Provide the (x, y) coordinate of the cell's center where the given text is located.  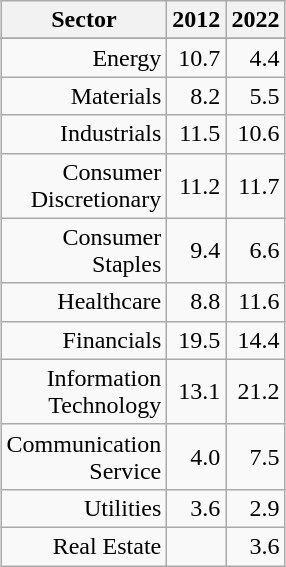
2022 (256, 20)
2012 (196, 20)
Materials (84, 96)
4.4 (256, 58)
Consumer Staples (84, 250)
5.5 (256, 96)
Energy (84, 58)
11.7 (256, 186)
11.5 (196, 134)
Information Technology (84, 392)
4.0 (196, 456)
14.4 (256, 340)
Industrials (84, 134)
8.8 (196, 302)
Healthcare (84, 302)
21.2 (256, 392)
10.7 (196, 58)
6.6 (256, 250)
Communication Service (84, 456)
Utilities (84, 508)
Financials (84, 340)
Consumer Discretionary (84, 186)
2.9 (256, 508)
11.6 (256, 302)
Real Estate (84, 546)
8.2 (196, 96)
7.5 (256, 456)
Sector (84, 20)
10.6 (256, 134)
9.4 (196, 250)
19.5 (196, 340)
11.2 (196, 186)
13.1 (196, 392)
